Detect which cell encompasses the target text, then output its (X, Y) center coordinate. 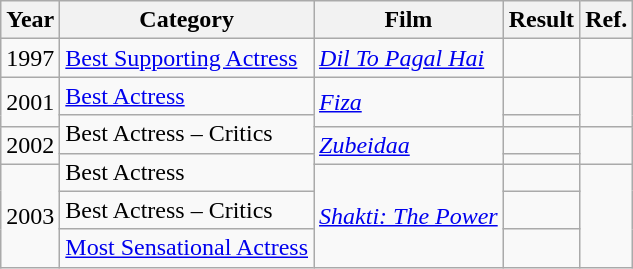
2003 (30, 216)
Category (187, 20)
Best Supporting Actress (187, 58)
Dil To Pagal Hai (409, 58)
Ref. (606, 20)
Most Sensational Actress (187, 248)
Shakti: The Power (409, 216)
Zubeidaa (409, 145)
Film (409, 20)
2002 (30, 145)
1997 (30, 58)
Year (30, 20)
Result (541, 20)
Fiza (409, 102)
2001 (30, 102)
